Find where the given text appears and provide that cell's center as [X, Y] coordinate. 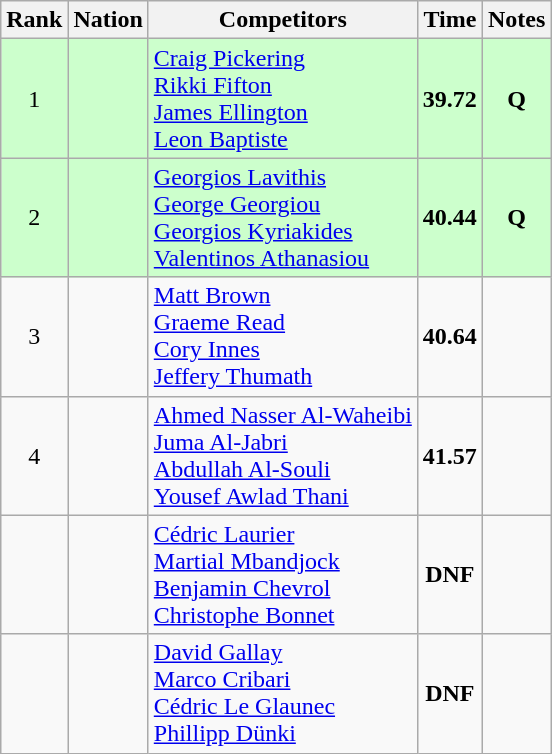
Cédric LaurierMartial MbandjockBenjamin ChevrolChristophe Bonnet [282, 574]
Nation [108, 20]
41.57 [450, 456]
Competitors [282, 20]
Rank [34, 20]
Matt BrownGraeme ReadCory InnesJeffery Thumath [282, 336]
39.72 [450, 98]
4 [34, 456]
2 [34, 218]
Time [450, 20]
David GallayMarco CribariCédric Le GlaunecPhillipp Dünki [282, 694]
Ahmed Nasser Al-WaheibiJuma Al-JabriAbdullah Al-SouliYousef Awlad Thani [282, 456]
Craig PickeringRikki FiftonJames EllingtonLeon Baptiste [282, 98]
Notes [516, 20]
40.64 [450, 336]
Georgios LavithisGeorge GeorgiouGeorgios KyriakidesValentinos Athanasiou [282, 218]
3 [34, 336]
1 [34, 98]
40.44 [450, 218]
